Locate the cell with the specified text and output its (X, Y) center coordinate. 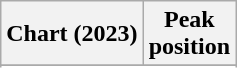
Peakposition (189, 34)
Chart (2023) (72, 34)
